Return (X, Y) of the center of cell containing provided text 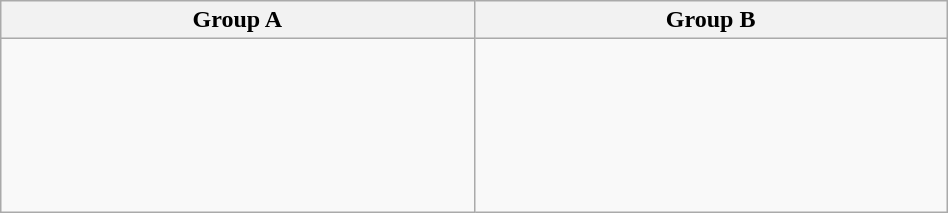
Group A (238, 20)
Group B (710, 20)
